Pinpoint the cell where the given text exists, returning its (X, Y) midpoint coordinate. 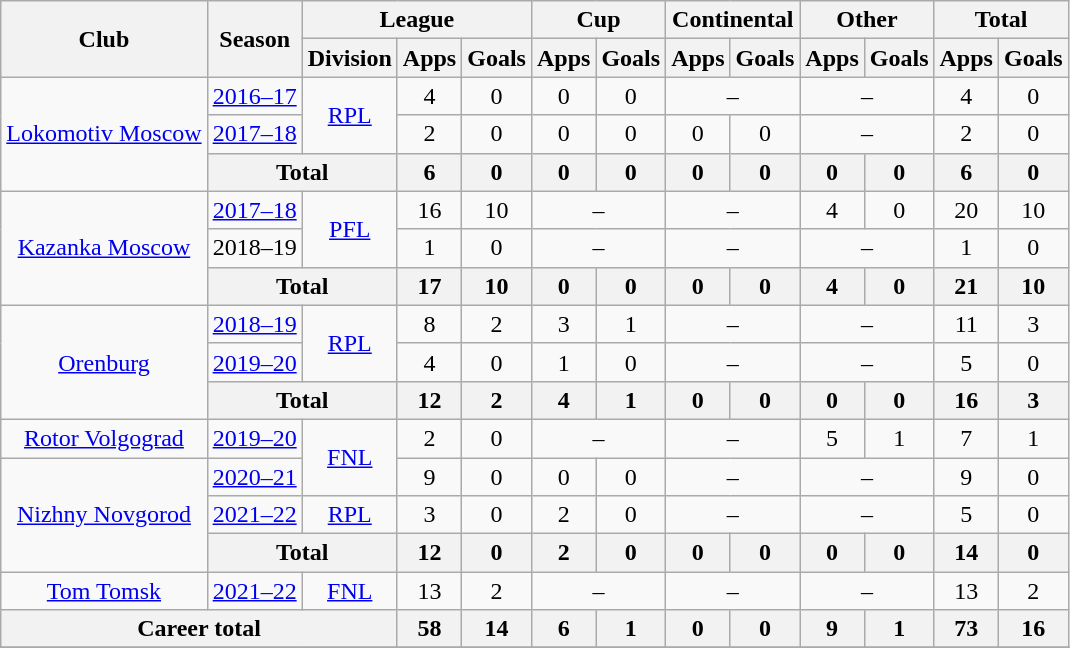
Nizhny Novgorod (104, 515)
2016–17 (254, 96)
PFL (350, 229)
8 (429, 324)
Lokomotiv Moscow (104, 134)
21 (966, 286)
Tom Tomsk (104, 591)
Kazanka Moscow (104, 248)
Orenburg (104, 362)
Other (867, 20)
Season (254, 39)
11 (966, 324)
Rotor Volgograd (104, 438)
20 (966, 210)
73 (966, 629)
58 (429, 629)
Career total (200, 629)
2020–21 (254, 477)
Division (350, 58)
7 (966, 438)
League (416, 20)
Continental (733, 20)
17 (429, 286)
Cup (598, 20)
Club (104, 39)
